Locate the cell with the specified text and output its (X, Y) center coordinate. 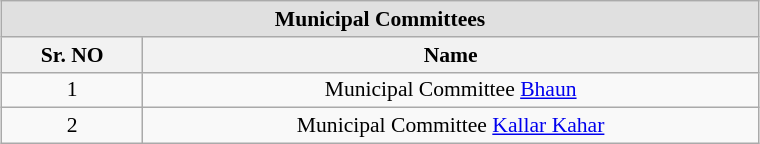
Sr. NO (72, 54)
2 (72, 126)
Name (451, 54)
Municipal Committee Kallar Kahar (451, 126)
Municipal Committees (380, 19)
1 (72, 90)
Municipal Committee Bhaun (451, 90)
